From the cell containing the given text, extract its center point as (X, Y) coordinate. 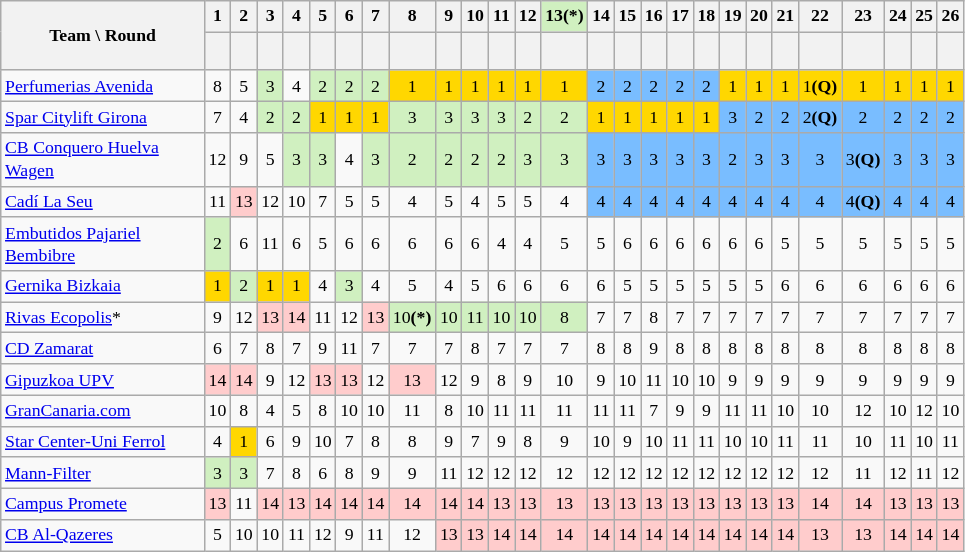
20 (759, 16)
Spar Citylift Girona (103, 116)
17 (680, 16)
Rivas Ecopolis* (103, 318)
Cadí La Seu (103, 202)
24 (898, 16)
CB Al-Qazeres (103, 534)
GranCanaria.com (103, 410)
10(*) (412, 318)
Team \ Round (103, 36)
Star Center-Uni Ferrol (103, 442)
CD Zamarat (103, 348)
Gernika Bizkaia (103, 286)
Mann-Filter (103, 472)
18 (706, 16)
3(Q) (864, 159)
Gipuzkoa UPV (103, 380)
Campus Promete (103, 504)
4(Q) (864, 202)
CB Conquero Huelva Wagen (103, 159)
Embutidos Pajariel Bembibre (103, 244)
2(Q) (820, 116)
13(*) (564, 16)
25 (924, 16)
1(Q) (820, 86)
26 (950, 16)
16 (654, 16)
21 (785, 16)
19 (732, 16)
Perfumerias Avenida (103, 86)
23 (864, 16)
15 (627, 16)
22 (820, 16)
